Provide the (x, y) coordinate of the cell's center where the given text is located.  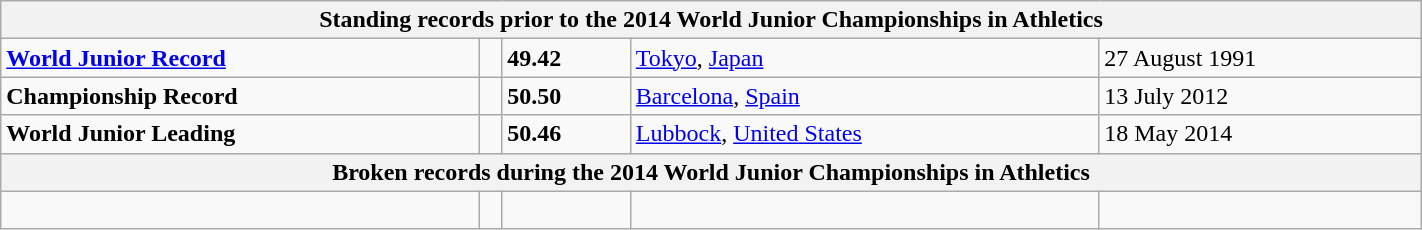
Tokyo, Japan (864, 58)
Broken records during the 2014 World Junior Championships in Athletics (711, 172)
49.42 (566, 58)
50.50 (566, 96)
18 May 2014 (1260, 134)
Barcelona, Spain (864, 96)
Standing records prior to the 2014 World Junior Championships in Athletics (711, 20)
Championship Record (240, 96)
50.46 (566, 134)
World Junior Leading (240, 134)
World Junior Record (240, 58)
13 July 2012 (1260, 96)
27 August 1991 (1260, 58)
Lubbock, United States (864, 134)
